Search for the cell housing the specified text and yield its [X, Y] center coordinate. 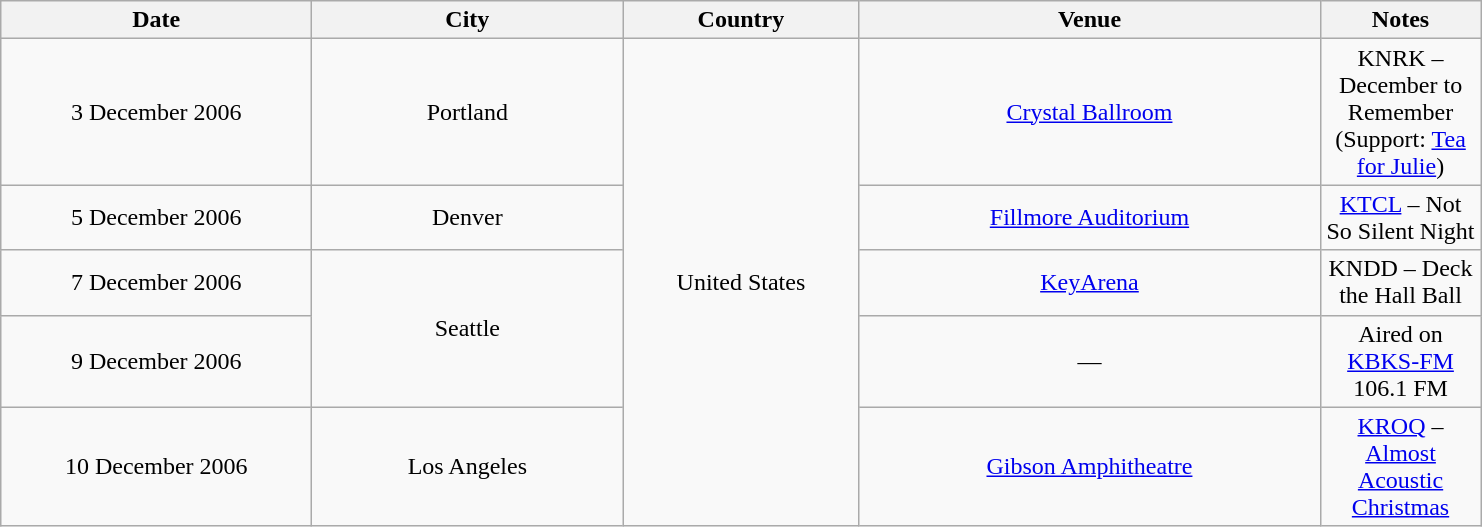
KNDD – Deck the Hall Ball [1400, 282]
5 December 2006 [156, 218]
7 December 2006 [156, 282]
Crystal Ballroom [1090, 112]
10 December 2006 [156, 466]
Seattle [468, 328]
Date [156, 20]
3 December 2006 [156, 112]
KTCL – Not So Silent Night [1400, 218]
Venue [1090, 20]
Gibson Amphitheatre [1090, 466]
KROQ – Almost Acoustic Christmas [1400, 466]
Portland [468, 112]
KNRK – December to Remember (Support: Tea for Julie) [1400, 112]
Aired on KBKS-FM 106.1 FM [1400, 361]
Notes [1400, 20]
City [468, 20]
Country [741, 20]
Los Angeles [468, 466]
Denver [468, 218]
— [1090, 361]
9 December 2006 [156, 361]
United States [741, 282]
KeyArena [1090, 282]
Fillmore Auditorium [1090, 218]
